For the text-containing cell, return its midpoint in [X, Y] coordinate format. 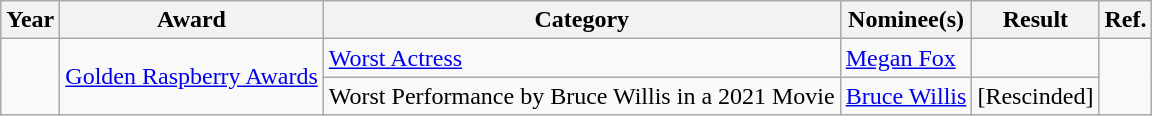
[Rescinded] [1036, 96]
Bruce Willis [906, 96]
Nominee(s) [906, 20]
Result [1036, 20]
Award [192, 20]
Worst Performance by Bruce Willis in a 2021 Movie [582, 96]
Worst Actress [582, 58]
Golden Raspberry Awards [192, 77]
Year [30, 20]
Category [582, 20]
Ref. [1126, 20]
Megan Fox [906, 58]
